Capture the cell that displays the provided text and extract its [x, y] central coordinate. 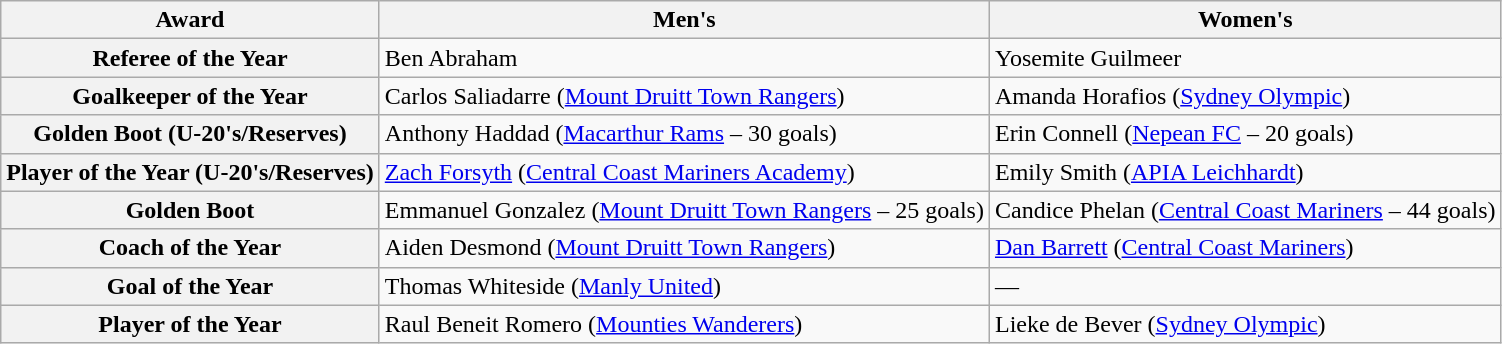
Ben Abraham [684, 58]
Emmanuel Gonzalez (Mount Druitt Town Rangers – 25 goals) [684, 210]
Player of the Year (U-20's/Reserves) [190, 172]
Erin Connell (Nepean FC – 20 goals) [1245, 134]
Raul Beneit Romero (Mounties Wanderers) [684, 324]
Award [190, 20]
Goal of the Year [190, 286]
Lieke de Bever (Sydney Olympic) [1245, 324]
Anthony Haddad (Macarthur Rams – 30 goals) [684, 134]
Coach of the Year [190, 248]
Candice Phelan (Central Coast Mariners – 44 goals) [1245, 210]
Zach Forsyth (Central Coast Mariners Academy) [684, 172]
Thomas Whiteside (Manly United) [684, 286]
Player of the Year [190, 324]
Amanda Horafios (Sydney Olympic) [1245, 96]
Carlos Saliadarre (Mount Druitt Town Rangers) [684, 96]
Dan Barrett (Central Coast Mariners) [1245, 248]
Golden Boot (U-20's/Reserves) [190, 134]
Goalkeeper of the Year [190, 96]
Men's [684, 20]
Yosemite Guilmeer [1245, 58]
Golden Boot [190, 210]
Aiden Desmond (Mount Druitt Town Rangers) [684, 248]
Women's [1245, 20]
Emily Smith (APIA Leichhardt) [1245, 172]
— [1245, 286]
Referee of the Year [190, 58]
